Extract the (X, Y) coordinate from the center of the cell holding the provided text.  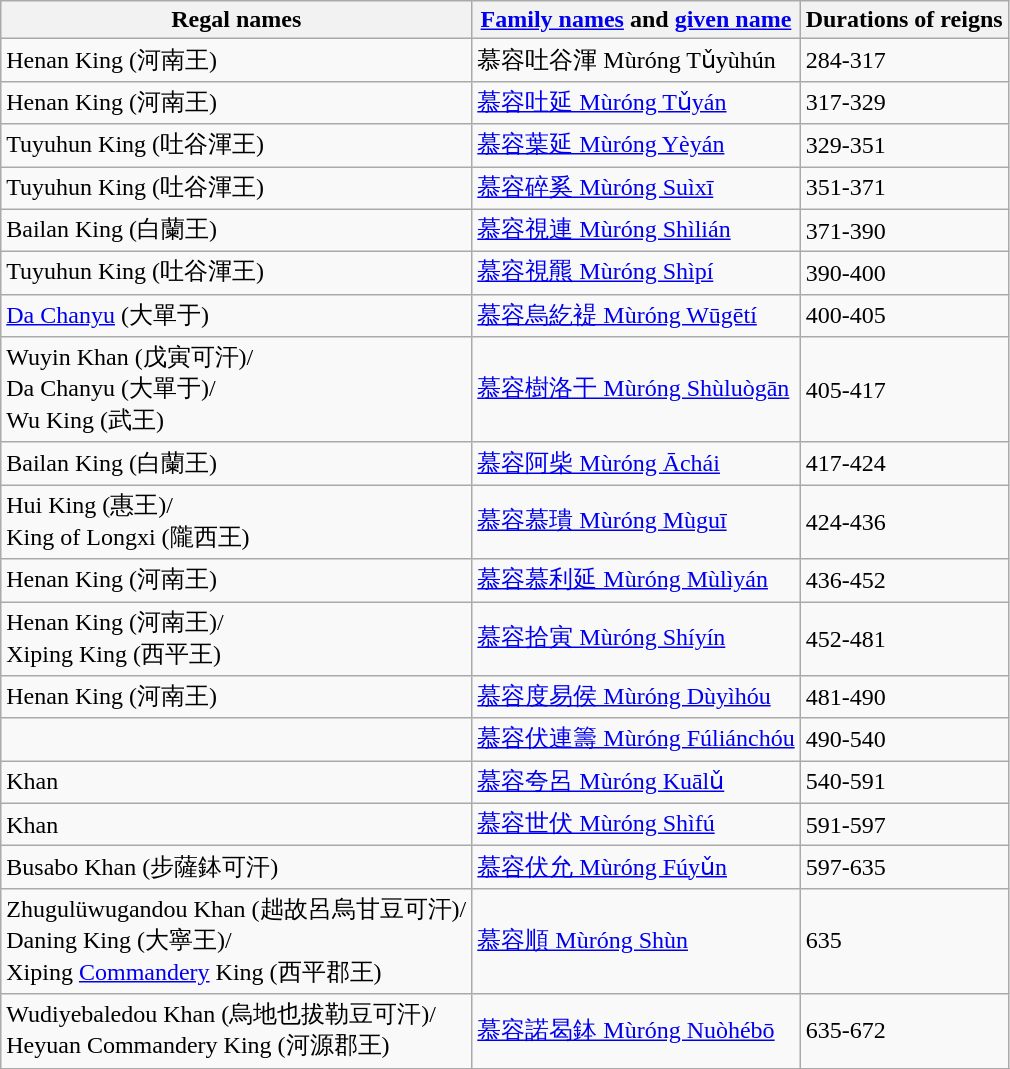
慕容伏允 Mùróng Fúyǔn (636, 868)
Busabo Khan (步薩鉢可汗) (236, 868)
慕容諾曷鉢 Mùróng Nuòhébō (636, 1031)
481-490 (904, 698)
慕容葉延 Mùróng Yèyán (636, 146)
635 (904, 941)
慕容慕璝 Mùróng Mùguī (636, 522)
慕容順 Mùróng Shùn (636, 941)
慕容伏連籌 Mùróng Fúliánchóu (636, 740)
Durations of reigns (904, 20)
540-591 (904, 782)
慕容世伏 Mùróng Shìfú (636, 824)
390-400 (904, 274)
284-317 (904, 60)
Da Chanyu (大單于) (236, 316)
400-405 (904, 316)
424-436 (904, 522)
慕容吐谷渾 Mùróng Tǔyùhún (636, 60)
慕容慕利延 Mùróng Mùlìyán (636, 580)
591-597 (904, 824)
慕容拾寅 Mùróng Shíyín (636, 639)
329-351 (904, 146)
慕容樹洛干 Mùróng Shùluògān (636, 390)
436-452 (904, 580)
慕容阿柴 Mùróng Āchái (636, 464)
慕容度易侯 Mùróng Dùyìhóu (636, 698)
317-329 (904, 102)
慕容夸呂 Mùróng Kuālǔ (636, 782)
Hui King (惠王)/King of Longxi (隴西王) (236, 522)
Zhugulüwugandou Khan (趉故呂烏甘豆可汗)/Daning King (大寧王)/Xiping Commandery King (西平郡王) (236, 941)
371-390 (904, 230)
Wuyin Khan (戊寅可汗)/Da Chanyu (大單于)/Wu King (武王) (236, 390)
慕容碎奚 Mùróng Suìxī (636, 188)
慕容烏紇褆 Mùróng Wūgētí (636, 316)
597-635 (904, 868)
慕容吐延 Mùróng Tǔyán (636, 102)
405-417 (904, 390)
慕容視羆 Mùróng Shìpí (636, 274)
Wudiyebaledou Khan (烏地也拔勒豆可汗)/Heyuan Commandery King (河源郡王) (236, 1031)
Henan King (河南王)/Xiping King (西平王) (236, 639)
417-424 (904, 464)
635-672 (904, 1031)
490-540 (904, 740)
慕容視連 Mùróng Shìlián (636, 230)
Family names and given name (636, 20)
Regal names (236, 20)
351-371 (904, 188)
452-481 (904, 639)
